Pinpoint the cell where the given text exists, returning its (X, Y) midpoint coordinate. 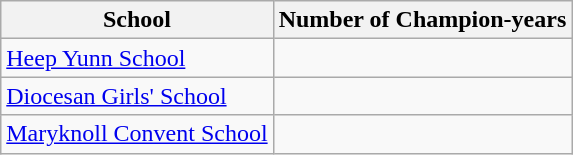
Number of Champion-years (422, 20)
Diocesan Girls' School (137, 96)
Maryknoll Convent School (137, 134)
Heep Yunn School (137, 58)
School (137, 20)
